Extract the (X, Y) coordinate from the center of the cell holding the provided text.  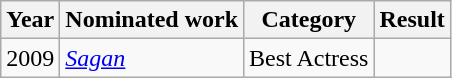
2009 (30, 58)
Category (309, 20)
Result (412, 20)
Sagan (152, 58)
Nominated work (152, 20)
Year (30, 20)
Best Actress (309, 58)
